For the text-containing cell, return its midpoint in (X, Y) coordinate format. 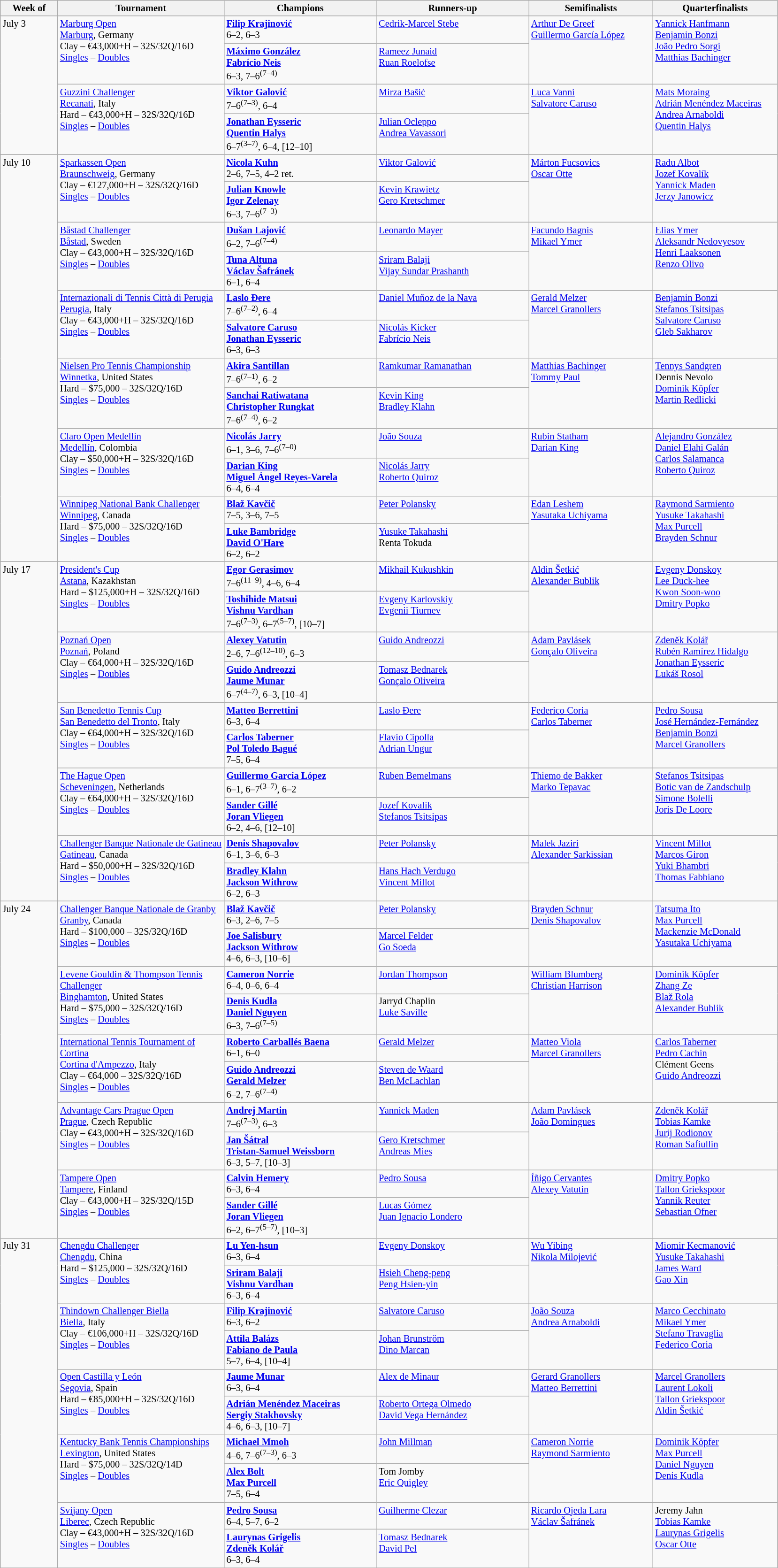
Radu Albot Jozef Kovalík Yannick Maden Jerzy Janowicz (715, 189)
Week of (29, 8)
Yannick Hanfmann Benjamin Bonzi João Pedro Sorgi Matthias Bachinger (715, 50)
Denis Shapovalov6–1, 3–6, 6–3 (300, 849)
Salvatore Caruso (452, 1317)
Guillermo García López6–1, 6–7(3–7), 6–2 (300, 782)
Mirza Bašić (452, 99)
Dmitry Popko Tallon Griekspoor Yannik Reuter Sebastian Ofner (715, 1204)
Sriram Balaji Vishnu Vardhan6–3, 6–4 (300, 1284)
Laurynas Grigelis Zdeněk Kolář6–3, 6–4 (300, 1548)
Guido Andreozzi (452, 647)
Filip Krajinović6–3, 6–2 (300, 1317)
Lu Yen-hsun6–3, 6–4 (300, 1252)
Internazionali di Tennis Città di PerugiaPerugia, Italy Clay – €43,000+H – 32S/32Q/16DSingles – Doubles (141, 324)
Facundo Bagnis Mikael Ymer (591, 256)
Gerard Granollers Matteo Berrettini (591, 1402)
Bradley Klahn Jackson Withrow6–2, 6–3 (300, 882)
Daniel Muñoz de la Nava (452, 305)
Jonathan Eysseric Quentin Halys6–7(3–7), 6–4, [12–10] (300, 134)
Jan Šátral Tristan-Samuel Weissborn6–3, 5–7, [10–3] (300, 1151)
President's CupAstana, Kazakhstan Hard – $125,000+H – 32S/32Q/16DSingles – Doubles (141, 597)
Cedrik-Marcel Stebe (452, 30)
Toshihide Matsui Vishnu Vardhan7–6(7–3), 6–7(5–7), [10–7] (300, 611)
Dominik Köpfer Max Purcell Daniel Nguyen Denis Kudla (715, 1468)
Alex Bolt Max Purcell7–5, 6–4 (300, 1483)
Rameez Junaid Ruan Roelofse (452, 64)
Íñigo Cervantes Alexey Vatutin (591, 1204)
Jozef Kovalík Stefanos Tsitsipas (452, 816)
Egor Gerasimov7–6(11–9), 4–6, 6–4 (300, 576)
Marburg OpenMarburg, Germany Clay – €43,000+H – 32S/32Q/16DSingles – Doubles (141, 50)
William Blumberg Christian Harrison (591, 1001)
Luca Vanni Salvatore Caruso (591, 119)
Tournament (141, 8)
Edan Leshem Yasutaka Uchiyama (591, 529)
Nicola Kuhn2–6, 7–5, 4–2 ret. (300, 168)
Dominik Köpfer Zhang Ze Blaž Rola Alexander Bublik (715, 1001)
Marcel Granollers Laurent Lokoli Tallon Griekspoor Aldin Šetkić (715, 1402)
Claro Open MedellínMedellín, Colombia Clay – $50,000+H – 32S/32Q/16DSingles – Doubles (141, 462)
Sriram Balaji Vijay Sundar Prashanth (452, 271)
Ricardo Ojeda Lara Václav Šafránek (591, 1535)
Alexey Vatutin2–6, 7–6(12–10), 6–3 (300, 647)
San Benedetto Tennis CupSan Benedetto del Tronto, Italy Clay – €64,000+H – 32S/32Q/16DSingles – Doubles (141, 735)
João Souza Andrea Arnaboldi (591, 1336)
Rubin Statham Darian King (591, 462)
Blaž Kavčič6–3, 2–6, 7–5 (300, 915)
Wu Yibing Nikola Milojević (591, 1270)
Sander Gillé Joran Vliegen6–2, 6–7(5–7), [10–3] (300, 1218)
International Tennis Tournament of CortinaCortina d'Ampezzo, Italy Clay – €64,000 – 32S/32Q/16DSingles – Doubles (141, 1068)
Julian Knowle Igor Zelenay6–3, 7–6(7–3) (300, 202)
Calvin Hemery6–3, 6–4 (300, 1184)
Joe Salisbury Jackson Withrow4–6, 6–3, [10–6] (300, 947)
Marco Cecchinato Mikael Ymer Stefano Travaglia Federico Coria (715, 1336)
Lucas Gómez Juan Ignacio Londero (452, 1218)
July 31 (29, 1403)
Akira Santillan7–6(7–1), 6–2 (300, 373)
Vincent Millot Marcos Giron Yuki Bhambri Thomas Fabbiano (715, 869)
Blaž Kavčič7–5, 3–6, 7–5 (300, 510)
Flavio Cipolla Adrian Ungur (452, 749)
Malek Jaziri Alexander Sarkissian (591, 869)
Gero Kretschmer Andreas Mies (452, 1151)
Laslo Đere7–6(7–2), 6–4 (300, 305)
Challenger Banque Nationale de GatineauGatineau, Canada Hard – $50,000+H – 32S/32Q/16DSingles – Doubles (141, 869)
Thindown Challenger BiellaBiella, Italy Clay – €106,000+H – 32S/32Q/16DSingles – Doubles (141, 1336)
Tampere OpenTampere, Finland Clay – €43,000+H – 32S/32Q/15DSingles – Doubles (141, 1204)
Salvatore Caruso Jonathan Eysseric6–3, 6–3 (300, 339)
Tom Jomby Eric Quigley (452, 1483)
Matteo Berrettini6–3, 6–4 (300, 716)
July 24 (29, 1069)
Arthur De Greef Guillermo García López (591, 50)
Ramkumar Ramanathan (452, 373)
Dušan Lajović6–2, 7–6(7–4) (300, 237)
Viktor Galović7–6(7–3), 6–4 (300, 99)
Challenger Banque Nationale de GranbyGranby, Canada Hard – $100,000 – 32S/32Q/16DSingles – Doubles (141, 933)
July 3 (29, 85)
Miomir Kecmanović Yusuke Takahashi James Ward Gao Xin (715, 1270)
Alex de Minaur (452, 1383)
Filip Krajinović6–2, 6–3 (300, 30)
July 10 (29, 358)
Matthias Bachinger Tommy Paul (591, 393)
Nicolás Kicker Fabrício Neis (452, 339)
Mikhail Kukushkin (452, 576)
Guilherme Clezar (452, 1516)
Evgeny Donskoy (452, 1252)
Luke Bambridge David O'Hare6–2, 6–2 (300, 543)
Mats Moraing Adrián Menéndez Maceiras Andrea Arnaboldi Quentin Halys (715, 119)
Adrián Menéndez Maceiras Sergiy Stakhovsky4–6, 6–3, [10–7] (300, 1415)
Steven de Waard Ben McLachlan (452, 1082)
Hsieh Cheng-peng Peng Hsien-yin (452, 1284)
Nicolás Jarry6–1, 3–6, 7–6(7–0) (300, 443)
Aldin Šetkić Alexander Bublik (591, 597)
Nielsen Pro Tennis ChampionshipWinnetka, United States Hard – $75,000 – 32S/32Q/16DSingles – Doubles (141, 393)
Cameron Norrie6–4, 0–6, 6–4 (300, 980)
Guido Andreozzi Gerald Melzer6–2, 7–6(7–4) (300, 1082)
Roberto Ortega Olmedo David Vega Hernández (452, 1415)
Matteo Viola Marcel Granollers (591, 1068)
John Millman (452, 1449)
Jarryd Chaplin Luke Saville (452, 1014)
Evgeny Donskoy Lee Duck-hee Kwon Soon-woo Dmitry Popko (715, 597)
Marcel Felder Go Soeda (452, 947)
Evgeny Karlovskiy Evgenii Tiurnev (452, 611)
Adam Pavlásek João Domingues (591, 1136)
The Hague OpenScheveningen, Netherlands Clay – €64,000+H – 32S/32Q/16DSingles – Doubles (141, 802)
Advantage Cars Prague OpenPrague, Czech Republic Clay – €43,000+H – 32S/32Q/16DSingles – Doubles (141, 1136)
João Souza (452, 443)
Federico Coria Carlos Taberner (591, 735)
Márton Fucsovics Oscar Otte (591, 189)
Michael Mmoh4–6, 7–6(7–3), 6–3 (300, 1449)
Raymond Sarmiento Yusuke Takahashi Max Purcell Brayden Schnur (715, 529)
Thiemo de Bakker Marko Tepavac (591, 802)
Adam Pavlásek Gonçalo Oliveira (591, 667)
Gerald Melzer Marcel Granollers (591, 324)
Kentucky Bank Tennis ChampionshipsLexington, United States Hard – $75,000 – 32S/32Q/14DSingles – Doubles (141, 1468)
Elias Ymer Aleksandr Nedovyesov Henri Laaksonen Renzo Olivo (715, 256)
Tatsuma Ito Max Purcell Mackenzie McDonald Yasutaka Uchiyama (715, 933)
Guido Andreozzi Jaume Munar6–7(4–7), 6–3, [10–4] (300, 682)
Sander Gillé Joran Vliegen6–2, 4–6, [12–10] (300, 816)
Yusuke Takahashi Renta Tokuda (452, 543)
Tuna Altuna Václav Šafránek6–1, 6–4 (300, 271)
Båstad ChallengerBåstad, Sweden Clay – €43,000+H – 32S/32Q/16DSingles – Doubles (141, 256)
Svijany OpenLiberec, Czech Republic Clay – €43,000+H – 32S/32Q/16DSingles – Doubles (141, 1535)
Sparkassen OpenBraunschweig, Germany Clay – €127,000+H – 32S/32Q/16DSingles – Doubles (141, 189)
Cameron Norrie Raymond Sarmiento (591, 1468)
Denis Kudla Daniel Nguyen6–3, 7–6(7–5) (300, 1014)
July 17 (29, 731)
Winnipeg National Bank ChallengerWinnipeg, Canada Hard – $75,000 – 32S/32Q/16DSingles – Doubles (141, 529)
Johan Brunström Dino Marcan (452, 1350)
Kevin Krawietz Gero Kretschmer (452, 202)
Jordan Thompson (452, 980)
Alejandro González Daniel Elahi Galán Carlos Salamanca Roberto Quiroz (715, 462)
Gerald Melzer (452, 1048)
Pedro Sousa6–4, 5–7, 6–2 (300, 1516)
Benjamin Bonzi Stefanos Tsitsipas Salvatore Caruso Gleb Sakharov (715, 324)
Poznań OpenPoznań, Poland Clay – €64,000+H – 32S/32Q/16DSingles – Doubles (141, 667)
Kevin King Bradley Klahn (452, 407)
Tomasz Bednarek Gonçalo Oliveira (452, 682)
Andrej Martin7–6(7–3), 6–3 (300, 1117)
Pedro Sousa (452, 1184)
Viktor Galović (452, 168)
Hans Hach Verdugo Vincent Millot (452, 882)
Guzzini ChallengerRecanati, Italy Hard – €43,000+H – 32S/32Q/16DSingles – Doubles (141, 119)
Tomasz Bednarek David Pel (452, 1548)
Semifinalists (591, 8)
Ruben Bemelmans (452, 782)
Pedro Sousa José Hernández-Fernández Benjamin Bonzi Marcel Granollers (715, 735)
Zdeněk Kolář Tobias Kamke Jurij Rodionov Roman Safiullin (715, 1136)
Julian Ocleppo Andrea Vavassori (452, 134)
Chengdu ChallengerChengdu, China Hard – $125,000 – 32S/32Q/16DSingles – Doubles (141, 1270)
Attila Balázs Fabiano de Paula5–7, 6–4, [10–4] (300, 1350)
Carlos Taberner Pedro Cachin Clément Geens Guido Andreozzi (715, 1068)
Jaume Munar6–3, 6–4 (300, 1383)
Carlos Taberner Pol Toledo Bagué7–5, 6–4 (300, 749)
Runners-up (452, 8)
Levene Gouldin & Thompson Tennis ChallengerBinghamton, United States Hard – $75,000 – 32S/32Q/16DSingles – Doubles (141, 1001)
Open Castilla y LeónSegovia, Spain Hard – €85,000+H – 32S/32Q/16DSingles – Doubles (141, 1402)
Zdeněk Kolář Rubén Ramírez Hidalgo Jonathan Eysseric Lukáš Rosol (715, 667)
Quarterfinalists (715, 8)
Laslo Đere (452, 716)
Tennys Sandgren Dennis Nevolo Dominik Köpfer Martin Redlicki (715, 393)
Champions (300, 8)
Nicolás Jarry Roberto Quiroz (452, 477)
Leonardo Mayer (452, 237)
Roberto Carballés Baena6–1, 6–0 (300, 1048)
Brayden Schnur Denis Shapovalov (591, 933)
Yannick Maden (452, 1117)
Sanchai Ratiwatana Christopher Rungkat7–6(7–4), 6–2 (300, 407)
Jeremy Jahn Tobias Kamke Laurynas Grigelis Oscar Otte (715, 1535)
Darian King Miguel Ángel Reyes-Varela6–4, 6–4 (300, 477)
Máximo González Fabrício Neis6–3, 7–6(7–4) (300, 64)
Stefanos Tsitsipas Botic van de Zandschulp Simone Bolelli Joris De Loore (715, 802)
